Provide the (X, Y) coordinate of the cell's center where the given text is located.  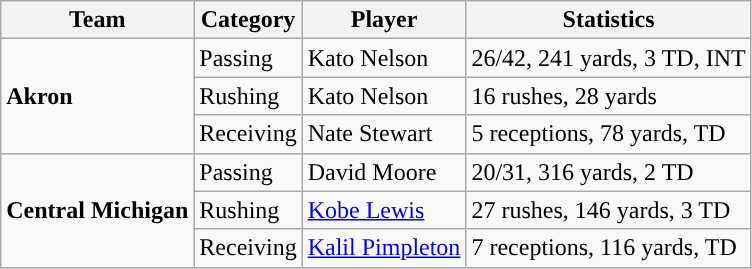
27 rushes, 146 yards, 3 TD (608, 210)
Player (384, 20)
Kobe Lewis (384, 210)
5 receptions, 78 yards, TD (608, 134)
Central Michigan (98, 210)
Akron (98, 96)
Category (248, 20)
Team (98, 20)
Statistics (608, 20)
20/31, 316 yards, 2 TD (608, 172)
David Moore (384, 172)
16 rushes, 28 yards (608, 96)
7 receptions, 116 yards, TD (608, 248)
Kalil Pimpleton (384, 248)
26/42, 241 yards, 3 TD, INT (608, 58)
Nate Stewart (384, 134)
